Determine the (X, Y) coordinate at the center of the cell enclosing the given text.  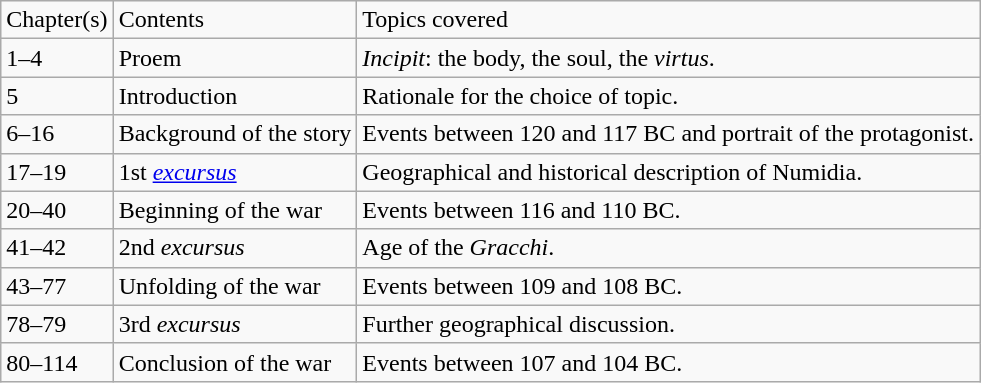
6–16 (57, 134)
78–79 (57, 324)
41–42 (57, 248)
Geographical and historical description of Numidia. (668, 172)
Events between 109 and 108 BC. (668, 286)
43–77 (57, 286)
Events between 107 and 104 BC. (668, 362)
Background of the story (235, 134)
2nd excursus (235, 248)
20–40 (57, 210)
Events between 120 and 117 BC and portrait of the protagonist. (668, 134)
Incipit: the body, the soul, the virtus. (668, 58)
Further geographical discussion. (668, 324)
1st excursus (235, 172)
Contents (235, 20)
Rationale for the choice of topic. (668, 96)
3rd excursus (235, 324)
Introduction (235, 96)
1–4 (57, 58)
17–19 (57, 172)
80–114 (57, 362)
Events between 116 and 110 BC. (668, 210)
Beginning of the war (235, 210)
Conclusion of the war (235, 362)
Proem (235, 58)
Topics covered (668, 20)
Unfolding of the war (235, 286)
Chapter(s) (57, 20)
5 (57, 96)
Age of the Gracchi. (668, 248)
